For the text-containing cell, return its midpoint in (X, Y) coordinate format. 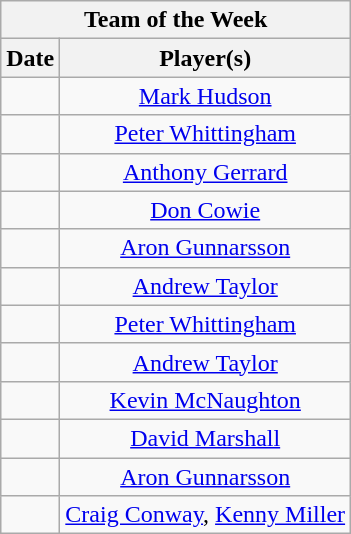
Player(s) (206, 58)
Craig Conway, Kenny Miller (206, 515)
David Marshall (206, 438)
Kevin McNaughton (206, 400)
Don Cowie (206, 210)
Date (30, 58)
Anthony Gerrard (206, 172)
Team of the Week (176, 20)
Mark Hudson (206, 96)
